Extract the (x, y) coordinate from the center of the cell holding the provided text.  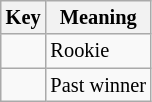
Rookie (98, 51)
Key (24, 17)
Meaning (98, 17)
Past winner (98, 85)
